Pinpoint the cell where the given text exists, returning its [x, y] midpoint coordinate. 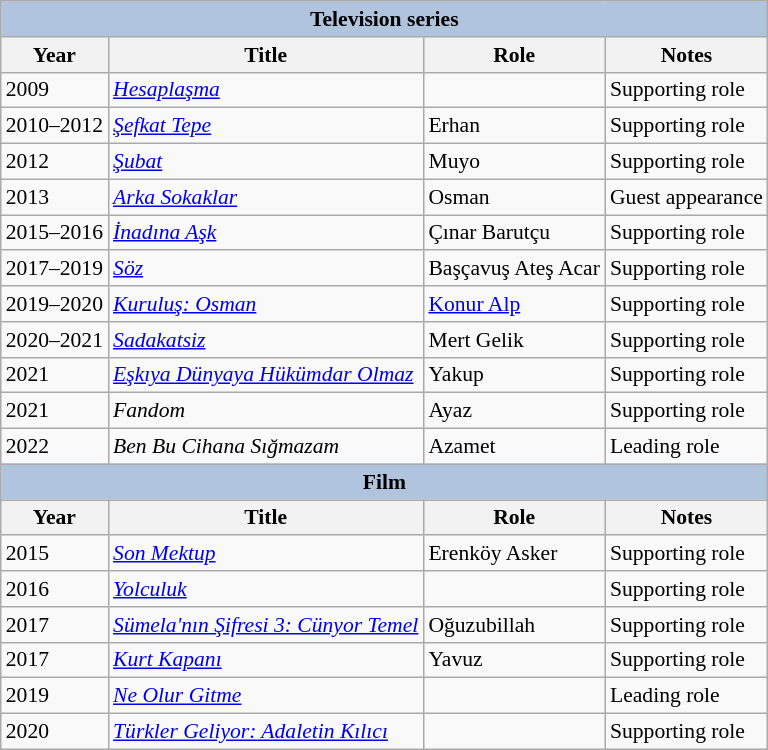
Kurt Kapanı [266, 660]
Muyo [514, 162]
Osman [514, 197]
2016 [54, 589]
Şefkat Tepe [266, 126]
2019–2020 [54, 304]
Oğuzubillah [514, 625]
Sümela'nın Şifresi 3: Cünyor Temel [266, 625]
Film [384, 482]
Eşkıya Dünyaya Hükümdar Olmaz [266, 375]
Yolculuk [266, 589]
Hesaplaşma [266, 90]
2010–2012 [54, 126]
2009 [54, 90]
Ben Bu Cihana Sığmazam [266, 447]
Ayaz [514, 411]
Başçavuş Ateş Acar [514, 269]
Söz [266, 269]
2019 [54, 696]
İnadına Aşk [266, 233]
Konur Alp [514, 304]
2015 [54, 554]
Türkler Geliyor: Adaletin Kılıcı [266, 732]
Mert Gelik [514, 340]
Kuruluş: Osman [266, 304]
Guest appearance [686, 197]
Çınar Barutçu [514, 233]
Fandom [266, 411]
Son Mektup [266, 554]
Yavuz [514, 660]
Sadakatsiz [266, 340]
2017–2019 [54, 269]
Azamet [514, 447]
2022 [54, 447]
2012 [54, 162]
Television series [384, 19]
2020–2021 [54, 340]
2020 [54, 732]
2015–2016 [54, 233]
Erhan [514, 126]
Yakup [514, 375]
2013 [54, 197]
Şubat [266, 162]
Erenköy Asker [514, 554]
Ne Olur Gitme [266, 696]
Arka Sokaklar [266, 197]
